Return (x, y) of the center of cell containing provided text 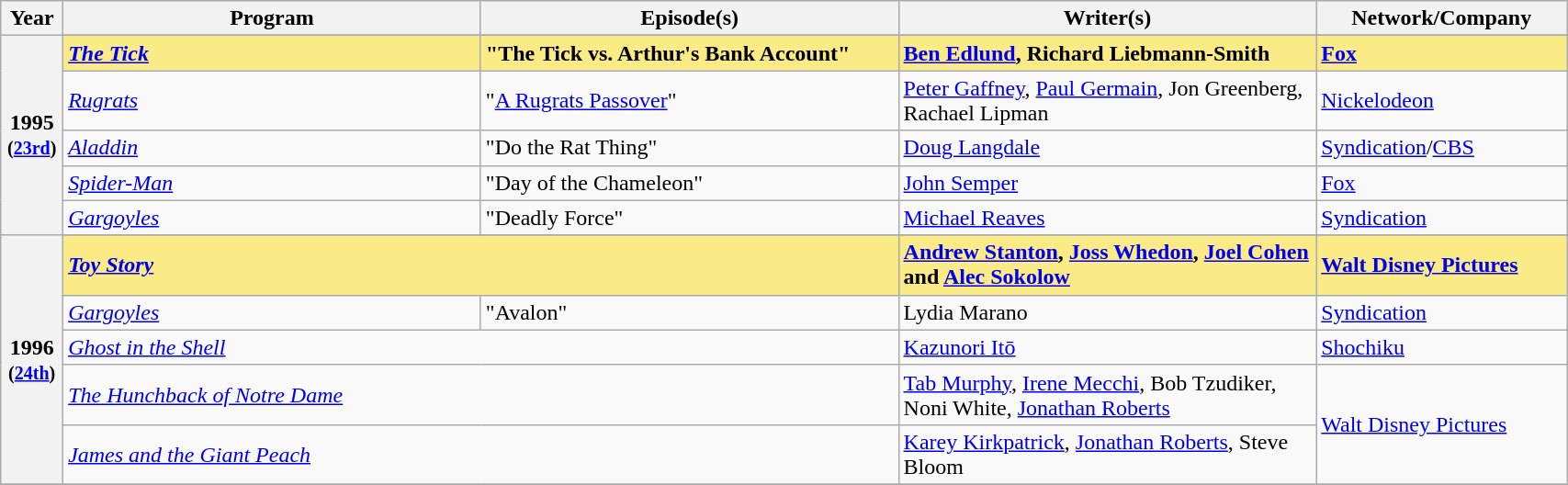
John Semper (1108, 183)
"Day of the Chameleon" (689, 183)
"Deadly Force" (689, 218)
Spider-Man (272, 183)
Writer(s) (1108, 18)
Ben Edlund, Richard Liebmann-Smith (1108, 53)
Doug Langdale (1108, 148)
Network/Company (1442, 18)
Peter Gaffney, Paul Germain, Jon Greenberg, Rachael Lipman (1108, 101)
Toy Story (481, 265)
"Do the Rat Thing" (689, 148)
1995 (23rd) (32, 136)
Nickelodeon (1442, 101)
"A Rugrats Passover" (689, 101)
1996 (24th) (32, 360)
Karey Kirkpatrick, Jonathan Roberts, Steve Bloom (1108, 454)
Andrew Stanton, Joss Whedon, Joel Cohen and Alec Sokolow (1108, 265)
Ghost in the Shell (481, 347)
James and the Giant Peach (481, 454)
Episode(s) (689, 18)
Syndication/CBS (1442, 148)
Tab Murphy, Irene Mecchi, Bob Tzudiker, Noni White, Jonathan Roberts (1108, 395)
Aladdin (272, 148)
Lydia Marano (1108, 312)
"Avalon" (689, 312)
Kazunori Itō (1108, 347)
The Hunchback of Notre Dame (481, 395)
Shochiku (1442, 347)
"The Tick vs. Arthur's Bank Account" (689, 53)
Year (32, 18)
Rugrats (272, 101)
Michael Reaves (1108, 218)
Program (272, 18)
The Tick (272, 53)
